Provide the (X, Y) coordinate of the cell's center where the given text is located.  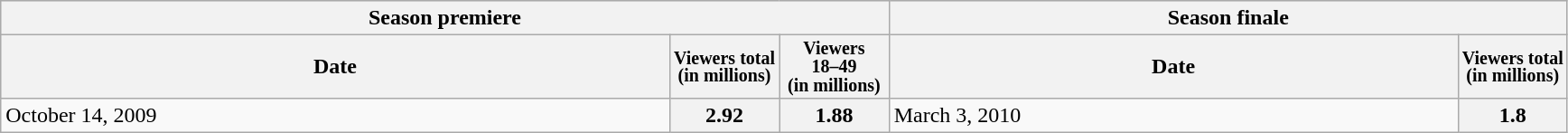
2.92 (724, 115)
March 3, 2010 (1173, 115)
Viewers18–49(in millions) (835, 67)
Season finale (1228, 18)
Season premiere (444, 18)
October 14, 2009 (336, 115)
1.8 (1512, 115)
1.88 (835, 115)
